From the cell containing the given text, extract its center point as [X, Y] coordinate. 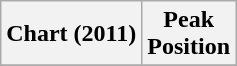
Chart (2011) [72, 34]
PeakPosition [189, 34]
